Pinpoint the cell where the given text exists, returning its (X, Y) midpoint coordinate. 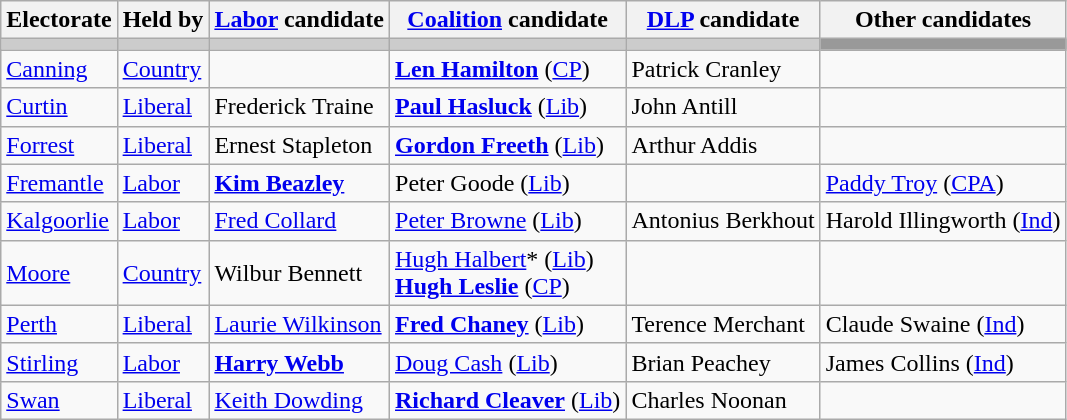
Held by (163, 20)
Harold Illingworth (Ind) (943, 221)
Curtin (59, 107)
Antonius Berkhout (723, 221)
Electorate (59, 20)
Paul Hasluck (Lib) (508, 107)
Fremantle (59, 183)
Harry Webb (300, 362)
Moore (59, 272)
Keith Dowding (300, 400)
Perth (59, 324)
Richard Cleaver (Lib) (508, 400)
Fred Collard (300, 221)
Other candidates (943, 20)
Len Hamilton (CP) (508, 69)
Brian Peachey (723, 362)
Fred Chaney (Lib) (508, 324)
Coalition candidate (508, 20)
Stirling (59, 362)
Charles Noonan (723, 400)
Terence Merchant (723, 324)
Wilbur Bennett (300, 272)
James Collins (Ind) (943, 362)
Peter Browne (Lib) (508, 221)
Arthur Addis (723, 145)
Peter Goode (Lib) (508, 183)
Patrick Cranley (723, 69)
Frederick Traine (300, 107)
Kalgoorlie (59, 221)
Swan (59, 400)
Laurie Wilkinson (300, 324)
DLP candidate (723, 20)
Kim Beazley (300, 183)
John Antill (723, 107)
Hugh Halbert* (Lib)Hugh Leslie (CP) (508, 272)
Forrest (59, 145)
Gordon Freeth (Lib) (508, 145)
Canning (59, 69)
Labor candidate (300, 20)
Paddy Troy (CPA) (943, 183)
Doug Cash (Lib) (508, 362)
Claude Swaine (Ind) (943, 324)
Ernest Stapleton (300, 145)
